Identify which cell holds the provided text, then report its [X, Y] central coordinate. 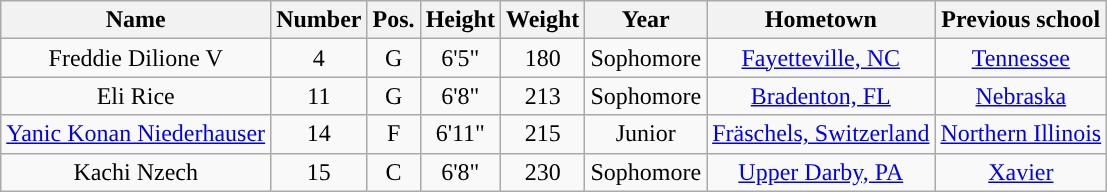
Height [460, 20]
Name [136, 20]
Eli Rice [136, 96]
6'11" [460, 134]
215 [542, 134]
230 [542, 172]
Tennessee [1021, 58]
C [394, 172]
Kachi Nzech [136, 172]
Fayetteville, NC [821, 58]
14 [319, 134]
Number [319, 20]
Weight [542, 20]
Upper Darby, PA [821, 172]
Yanic Konan Niederhauser [136, 134]
Hometown [821, 20]
4 [319, 58]
Bradenton, FL [821, 96]
Xavier [1021, 172]
6'5" [460, 58]
Fräschels, Switzerland [821, 134]
Junior [646, 134]
Year [646, 20]
213 [542, 96]
11 [319, 96]
15 [319, 172]
Nebraska [1021, 96]
Previous school [1021, 20]
F [394, 134]
Freddie Dilione V [136, 58]
Pos. [394, 20]
Northern Illinois [1021, 134]
180 [542, 58]
